Return (x, y) of the center of cell containing provided text 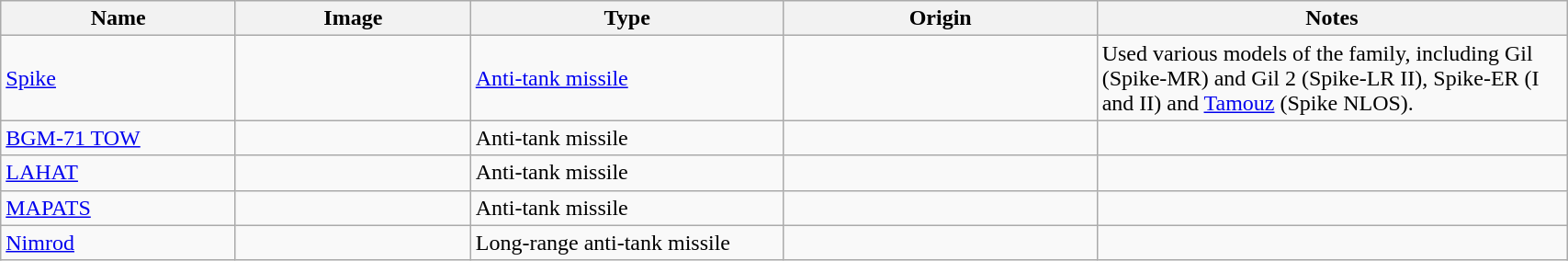
Long-range anti-tank missile (626, 243)
LAHAT (118, 173)
MAPATS (118, 208)
Spike (118, 78)
Origin (941, 18)
Nimrod (118, 243)
Notes (1332, 18)
Name (118, 18)
Image (353, 18)
Type (626, 18)
Used various models of the family, including Gil (Spike-MR) and Gil 2 (Spike-LR II), Spike-ER (I and II) and Tamouz (Spike NLOS). (1332, 78)
BGM-71 TOW (118, 138)
